Locate the cell with the specified text and output its [X, Y] center coordinate. 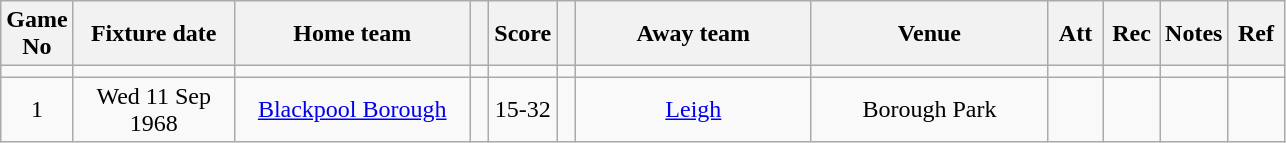
Ref [1256, 34]
Borough Park [929, 110]
Notes [1194, 34]
Att [1075, 34]
Home team [352, 34]
Away team [693, 34]
Leigh [693, 110]
Rec [1132, 34]
Wed 11 Sep 1968 [154, 110]
Venue [929, 34]
Blackpool Borough [352, 110]
15-32 [523, 110]
Fixture date [154, 34]
Game No [37, 34]
Score [523, 34]
1 [37, 110]
